For the text-containing cell, return its midpoint in [x, y] coordinate format. 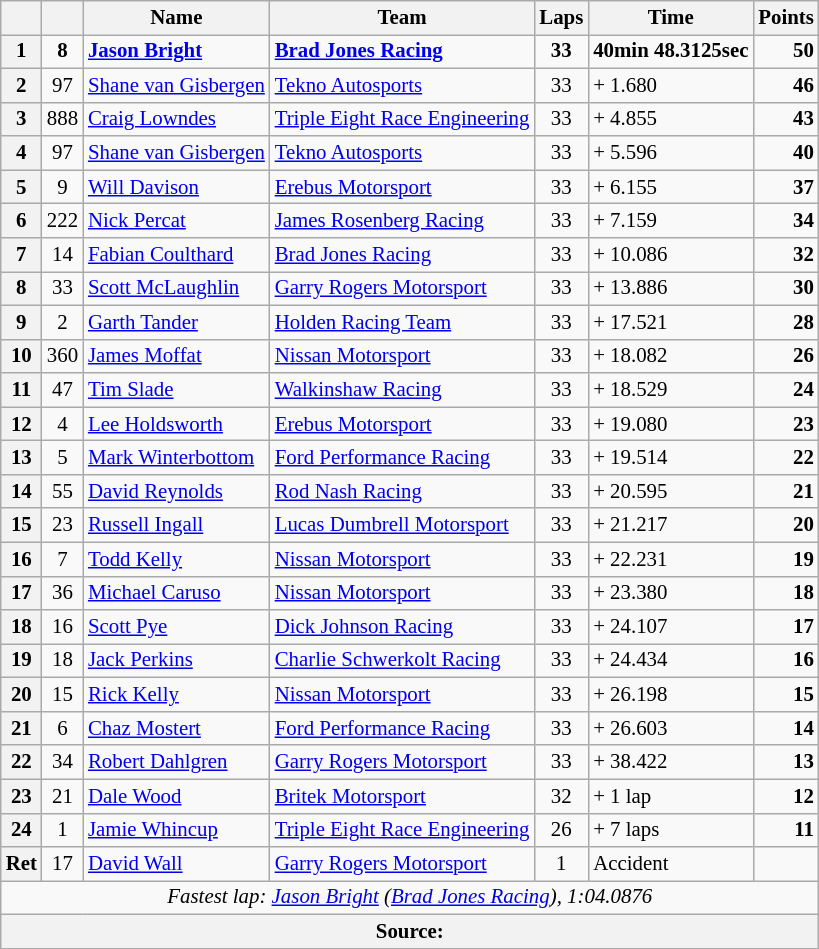
Rod Nash Racing [402, 491]
3 [22, 119]
Britek Motorsport [402, 796]
Rick Kelly [176, 695]
Charlie Schwerkolt Racing [402, 661]
Chaz Mostert [176, 728]
+ 24.434 [670, 661]
888 [62, 119]
+ 20.595 [670, 491]
Russell Ingall [176, 525]
Jack Perkins [176, 661]
+ 7 laps [670, 830]
Scott Pye [176, 627]
David Reynolds [176, 491]
+ 19.514 [670, 458]
+ 1 lap [670, 796]
Time [670, 18]
Dale Wood [176, 796]
Mark Winterbottom [176, 458]
40min 48.3125sec [670, 51]
222 [62, 221]
Source: [410, 931]
+ 21.217 [670, 525]
Lucas Dumbrell Motorsport [402, 525]
+ 23.380 [670, 593]
Accident [670, 864]
+ 17.521 [670, 322]
+ 10.086 [670, 255]
+ 38.422 [670, 762]
+ 26.198 [670, 695]
Jamie Whincup [176, 830]
Dick Johnson Racing [402, 627]
Tim Slade [176, 390]
Michael Caruso [176, 593]
360 [62, 356]
Robert Dahlgren [176, 762]
Ret [22, 864]
Nick Percat [176, 221]
55 [62, 491]
+ 26.603 [670, 728]
46 [786, 85]
Todd Kelly [176, 559]
30 [786, 288]
Points [786, 18]
Scott McLaughlin [176, 288]
37 [786, 187]
+ 5.596 [670, 153]
40 [786, 153]
+ 22.231 [670, 559]
36 [62, 593]
50 [786, 51]
+ 1.680 [670, 85]
+ 6.155 [670, 187]
10 [22, 356]
Fastest lap: Jason Bright (Brad Jones Racing), 1:04.0876 [410, 898]
Jason Bright [176, 51]
Laps [561, 18]
Lee Holdsworth [176, 424]
David Wall [176, 864]
+ 24.107 [670, 627]
James Moffat [176, 356]
Garth Tander [176, 322]
+ 18.529 [670, 390]
+ 18.082 [670, 356]
+ 19.080 [670, 424]
Holden Racing Team [402, 322]
Craig Lowndes [176, 119]
James Rosenberg Racing [402, 221]
43 [786, 119]
28 [786, 322]
+ 4.855 [670, 119]
Name [176, 18]
Team [402, 18]
Fabian Coulthard [176, 255]
Walkinshaw Racing [402, 390]
47 [62, 390]
+ 13.886 [670, 288]
+ 7.159 [670, 221]
Will Davison [176, 187]
